Find where the given text appears and provide that cell's center as (X, Y) coordinate. 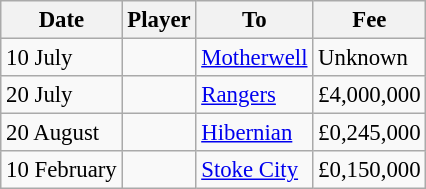
£0,245,000 (370, 133)
Fee (370, 20)
Date (62, 20)
Stoke City (254, 170)
Unknown (370, 58)
Hibernian (254, 133)
£0,150,000 (370, 170)
To (254, 20)
Rangers (254, 95)
Player (159, 20)
20 July (62, 95)
20 August (62, 133)
Motherwell (254, 58)
10 February (62, 170)
£4,000,000 (370, 95)
10 July (62, 58)
